Search for the cell housing the specified text and yield its [X, Y] center coordinate. 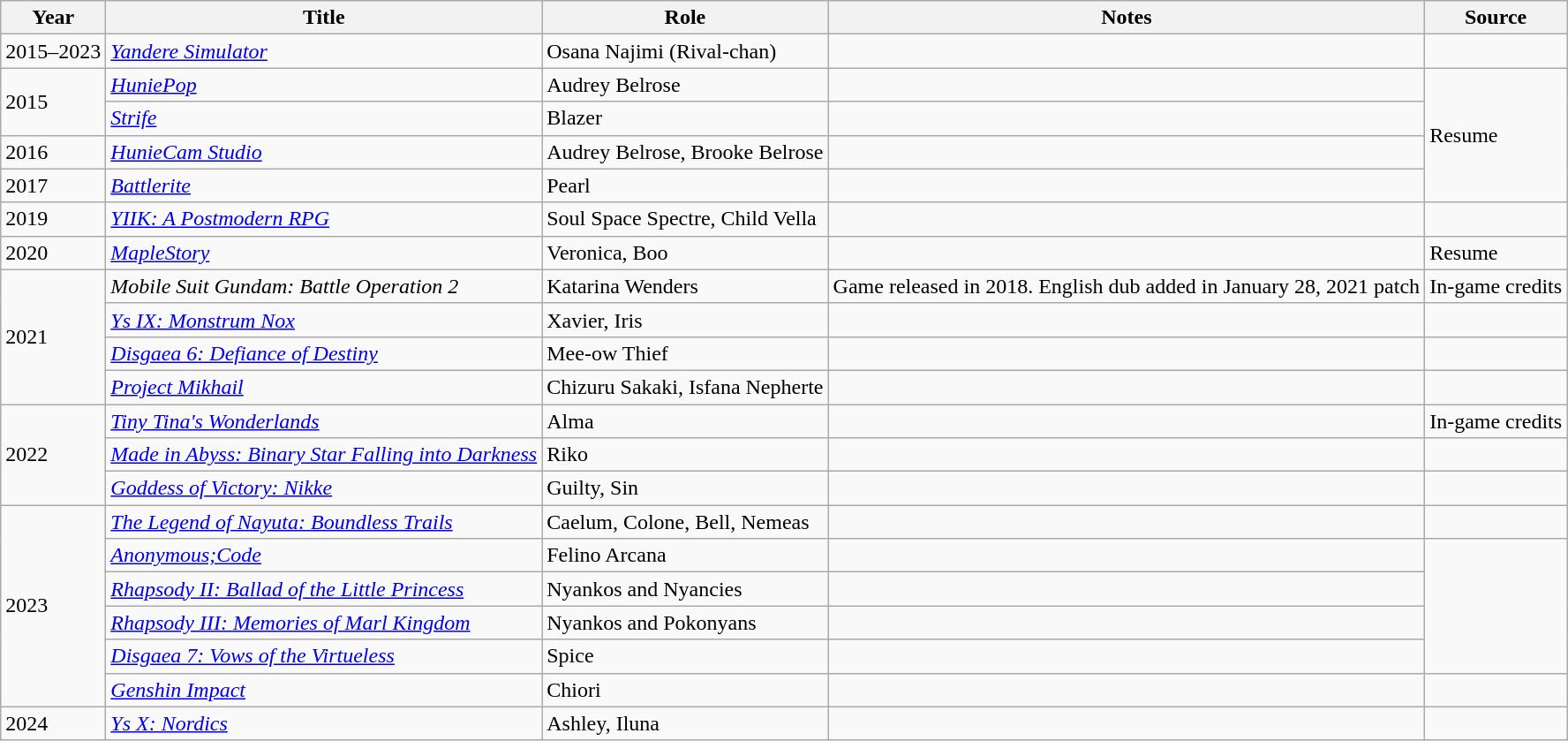
Caelum, Colone, Bell, Nemeas [685, 522]
2022 [53, 455]
Nyankos and Pokonyans [685, 623]
Soul Space Spectre, Child Vella [685, 219]
Nyankos and Nyancies [685, 589]
Riko [685, 455]
Notes [1127, 18]
Felino Arcana [685, 556]
Source [1496, 18]
Rhapsody II: Ballad of the Little Princess [324, 589]
Game released in 2018. English dub added in January 28, 2021 patch [1127, 286]
Rhapsody III: Memories of Marl Kingdom [324, 623]
The Legend of Nayuta: Boundless Trails [324, 522]
Katarina Wenders [685, 286]
Audrey Belrose, Brooke Belrose [685, 152]
Alma [685, 421]
Made in Abyss: Binary Star Falling into Darkness [324, 455]
Yandere Simulator [324, 51]
Ys IX: Monstrum Nox [324, 320]
2015–2023 [53, 51]
Mobile Suit Gundam: Battle Operation 2 [324, 286]
MapleStory [324, 253]
2023 [53, 606]
Genshin Impact [324, 690]
Mee-ow Thief [685, 353]
Strife [324, 118]
Title [324, 18]
Spice [685, 656]
2016 [53, 152]
Guilty, Sin [685, 488]
Project Mikhail [324, 387]
2021 [53, 336]
Role [685, 18]
2017 [53, 185]
HunieCam Studio [324, 152]
2020 [53, 253]
HuniePop [324, 85]
Ys X: Nordics [324, 723]
Battlerite [324, 185]
Xavier, Iris [685, 320]
Veronica, Boo [685, 253]
2015 [53, 102]
Year [53, 18]
Osana Najimi (Rival-chan) [685, 51]
Chiori [685, 690]
Anonymous;Code [324, 556]
Chizuru Sakaki, Isfana Nepherte [685, 387]
2024 [53, 723]
Disgaea 7: Vows of the Virtueless [324, 656]
2019 [53, 219]
Pearl [685, 185]
Goddess of Victory: Nikke [324, 488]
Blazer [685, 118]
YIIK: A Postmodern RPG [324, 219]
Ashley, Iluna [685, 723]
Audrey Belrose [685, 85]
Tiny Tina's Wonderlands [324, 421]
Disgaea 6: Defiance of Destiny [324, 353]
